Locate the cell with the specified text and output its (X, Y) center coordinate. 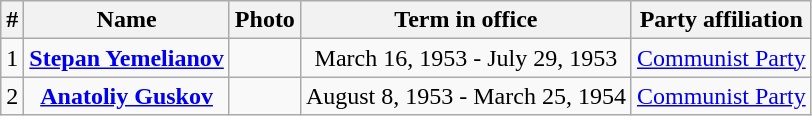
Term in office (466, 20)
Party affiliation (721, 20)
Name (127, 20)
Photo (264, 20)
Stepan Yemelianov (127, 58)
Anatoliy Guskov (127, 96)
2 (12, 96)
August 8, 1953 - March 25, 1954 (466, 96)
1 (12, 58)
March 16, 1953 - July 29, 1953 (466, 58)
# (12, 20)
